Pinpoint the cell where the given text exists, returning its (x, y) midpoint coordinate. 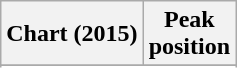
Peak position (189, 34)
Chart (2015) (72, 34)
